Scan for the cell matching the given text and deliver its [x, y] coordinate at center. 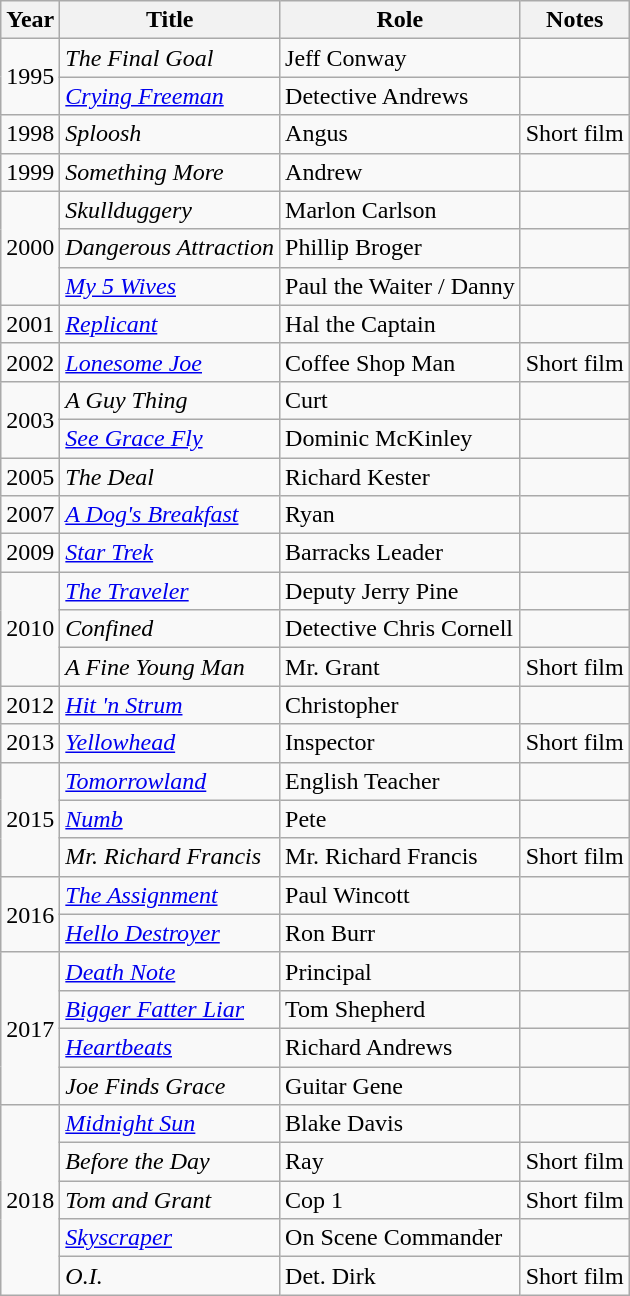
See Grace Fly [170, 438]
Skyscraper [170, 1238]
Paul Wincott [400, 895]
Tomorrowland [170, 781]
Christopher [400, 705]
Andrew [400, 172]
Mr. Grant [400, 667]
On Scene Commander [400, 1238]
Yellowhead [170, 743]
The Deal [170, 477]
2010 [30, 629]
Dangerous Attraction [170, 248]
1999 [30, 172]
2017 [30, 1028]
Lonesome Joe [170, 362]
Ray [400, 1162]
2007 [30, 515]
Angus [400, 134]
2013 [30, 743]
Marlon Carlson [400, 210]
Guitar Gene [400, 1085]
Sploosh [170, 134]
Detective Chris Cornell [400, 629]
Death Note [170, 971]
Role [400, 20]
Detective Andrews [400, 96]
1998 [30, 134]
2016 [30, 914]
Joe Finds Grace [170, 1085]
A Dog's Breakfast [170, 515]
Richard Kester [400, 477]
2015 [30, 819]
Before the Day [170, 1162]
English Teacher [400, 781]
Bigger Fatter Liar [170, 1009]
Det. Dirk [400, 1276]
Heartbeats [170, 1047]
Title [170, 20]
Hello Destroyer [170, 933]
Year [30, 20]
Ron Burr [400, 933]
Jeff Conway [400, 58]
O.I. [170, 1276]
Something More [170, 172]
Notes [574, 20]
Cop 1 [400, 1200]
2005 [30, 477]
Numb [170, 819]
Skullduggery [170, 210]
Hal the Captain [400, 324]
Barracks Leader [400, 553]
Paul the Waiter / Danny [400, 286]
Ryan [400, 515]
Pete [400, 819]
2002 [30, 362]
A Fine Young Man [170, 667]
Replicant [170, 324]
2012 [30, 705]
The Traveler [170, 591]
2009 [30, 553]
Star Trek [170, 553]
Phillip Broger [400, 248]
Deputy Jerry Pine [400, 591]
Principal [400, 971]
Tom Shepherd [400, 1009]
Coffee Shop Man [400, 362]
Confined [170, 629]
2000 [30, 248]
Hit 'n Strum [170, 705]
Crying Freeman [170, 96]
My 5 Wives [170, 286]
2001 [30, 324]
Dominic McKinley [400, 438]
Inspector [400, 743]
Richard Andrews [400, 1047]
The Assignment [170, 895]
The Final Goal [170, 58]
Tom and Grant [170, 1200]
Blake Davis [400, 1124]
2018 [30, 1200]
2003 [30, 419]
Midnight Sun [170, 1124]
A Guy Thing [170, 400]
Curt [400, 400]
1995 [30, 77]
